Search for the cell housing the specified text and yield its [X, Y] center coordinate. 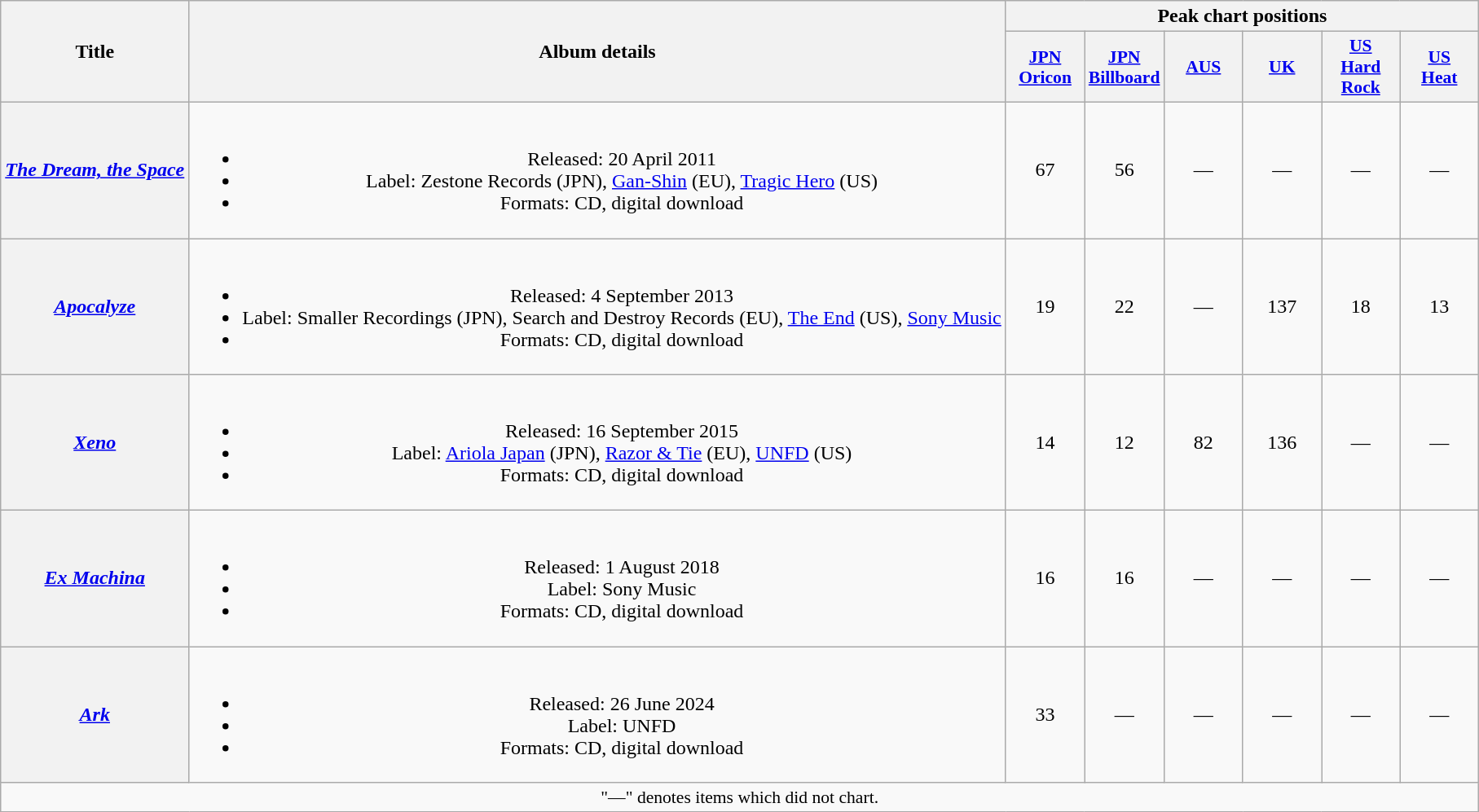
Released: 1 August 2018Label: Sony MusicFormats: CD, digital download [597, 578]
JPNOricon [1045, 67]
AUS [1203, 67]
USHardRock [1361, 67]
19 [1045, 306]
18 [1361, 306]
The Dream, the Space [95, 169]
12 [1125, 443]
22 [1125, 306]
137 [1283, 306]
14 [1045, 443]
33 [1045, 715]
Xeno [95, 443]
JPNBillboard [1125, 67]
Peak chart positions [1242, 16]
13 [1439, 306]
Title [95, 52]
136 [1283, 443]
USHeat [1439, 67]
67 [1045, 169]
82 [1203, 443]
Released: 26 June 2024Label: UNFDFormats: CD, digital download [597, 715]
Released: 20 April 2011Label: Zestone Records (JPN), Gan-Shin (EU), Tragic Hero (US)Formats: CD, digital download [597, 169]
"—" denotes items which did not chart. [740, 797]
56 [1125, 169]
UK [1283, 67]
Apocalyze [95, 306]
Ark [95, 715]
Released: 4 September 2013Label: Smaller Recordings (JPN), Search and Destroy Records (EU), The End (US), Sony MusicFormats: CD, digital download [597, 306]
Album details [597, 52]
Ex Machina [95, 578]
Released: 16 September 2015Label: Ariola Japan (JPN), Razor & Tie (EU), UNFD (US)Formats: CD, digital download [597, 443]
